Identify which cell holds the provided text, then report its (X, Y) central coordinate. 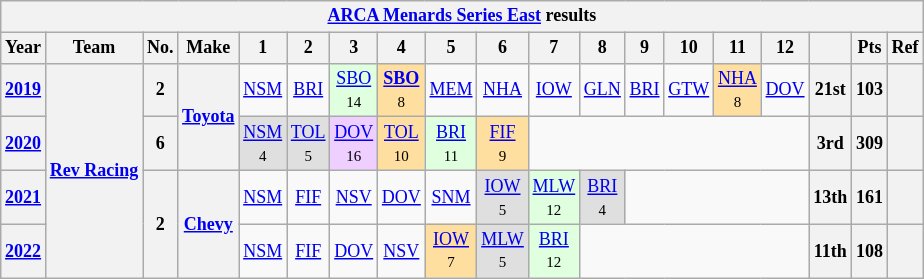
GLN (603, 90)
IOW5 (502, 197)
2022 (24, 251)
7 (554, 48)
TOL5 (308, 144)
No. (160, 48)
Rev Racing (94, 170)
MLW5 (502, 251)
TOL10 (402, 144)
SBO8 (402, 90)
5 (451, 48)
Toyota (208, 116)
21st (830, 90)
12 (785, 48)
2019 (24, 90)
NHA (502, 90)
Chevy (208, 224)
GTW (689, 90)
NHA8 (738, 90)
11th (830, 251)
Team (94, 48)
309 (870, 144)
2020 (24, 144)
108 (870, 251)
11 (738, 48)
SNM (451, 197)
2021 (24, 197)
MLW12 (554, 197)
1 (263, 48)
DOV16 (354, 144)
161 (870, 197)
3rd (830, 144)
IOW (554, 90)
NSM4 (263, 144)
ARCA Menards Series East results (462, 16)
13th (830, 197)
BRI12 (554, 251)
IOW7 (451, 251)
8 (603, 48)
SBO14 (354, 90)
BRI4 (603, 197)
Ref (905, 48)
103 (870, 90)
MEM (451, 90)
4 (402, 48)
Make (208, 48)
10 (689, 48)
FIF9 (502, 144)
9 (644, 48)
Pts (870, 48)
Year (24, 48)
3 (354, 48)
BRI11 (451, 144)
